Detect which cell encompasses the target text, then output its [x, y] center coordinate. 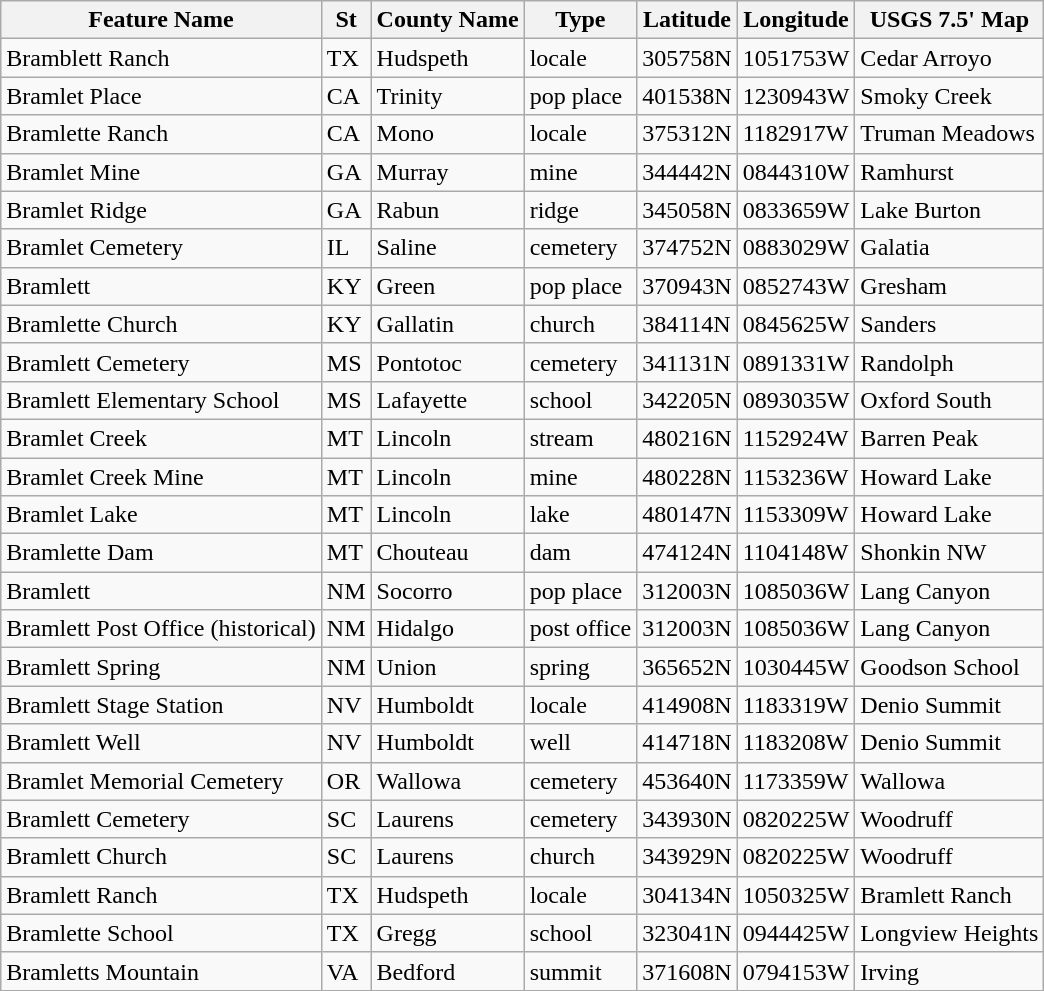
Bramlett Post Office (historical) [162, 629]
Saline [448, 248]
Bramlet Memorial Cemetery [162, 781]
Bramletts Mountain [162, 971]
370943N [687, 286]
Oxford South [950, 400]
Longview Heights [950, 933]
Gregg [448, 933]
0794153W [796, 971]
0845625W [796, 324]
Randolph [950, 362]
Murray [448, 172]
VA [346, 971]
1153236W [796, 477]
Bramlett Stage Station [162, 705]
1030445W [796, 667]
Socorro [448, 591]
Hidalgo [448, 629]
0852743W [796, 286]
0883029W [796, 248]
lake [580, 515]
384114N [687, 324]
0893035W [796, 400]
Goodson School [950, 667]
USGS 7.5' Map [950, 20]
OR [346, 781]
1183208W [796, 743]
Feature Name [162, 20]
Bramlet Place [162, 96]
1153309W [796, 515]
341131N [687, 362]
Lake Burton [950, 210]
Bramlett Spring [162, 667]
St [346, 20]
Bramlette Dam [162, 553]
Lafayette [448, 400]
dam [580, 553]
well [580, 743]
304134N [687, 895]
453640N [687, 781]
Trinity [448, 96]
Pontotoc [448, 362]
Bramlet Creek Mine [162, 477]
stream [580, 438]
Bramlet Cemetery [162, 248]
Rabun [448, 210]
0891331W [796, 362]
345058N [687, 210]
480228N [687, 477]
480216N [687, 438]
323041N [687, 933]
Ramhurst [950, 172]
0944425W [796, 933]
post office [580, 629]
Bramlette Ranch [162, 134]
Bedford [448, 971]
Bramlette School [162, 933]
Union [448, 667]
414718N [687, 743]
0833659W [796, 210]
365652N [687, 667]
342205N [687, 400]
401538N [687, 96]
summit [580, 971]
Shonkin NW [950, 553]
spring [580, 667]
343930N [687, 819]
1152924W [796, 438]
Bramlett Elementary School [162, 400]
Irving [950, 971]
Green [448, 286]
Truman Meadows [950, 134]
Longitude [796, 20]
344442N [687, 172]
1183319W [796, 705]
374752N [687, 248]
Gresham [950, 286]
ridge [580, 210]
Mono [448, 134]
1230943W [796, 96]
1104148W [796, 553]
1051753W [796, 58]
Bramlet Ridge [162, 210]
Bramlet Lake [162, 515]
305758N [687, 58]
Bramlett Well [162, 743]
Type [580, 20]
414908N [687, 705]
Bramlet Mine [162, 172]
480147N [687, 515]
Barren Peak [950, 438]
Latitude [687, 20]
Gallatin [448, 324]
474124N [687, 553]
Bramlette Church [162, 324]
Smoky Creek [950, 96]
1050325W [796, 895]
343929N [687, 857]
Chouteau [448, 553]
Bramlett Church [162, 857]
County Name [448, 20]
1173359W [796, 781]
Bramlet Creek [162, 438]
Bramblett Ranch [162, 58]
IL [346, 248]
Cedar Arroyo [950, 58]
375312N [687, 134]
Sanders [950, 324]
Galatia [950, 248]
0844310W [796, 172]
371608N [687, 971]
1182917W [796, 134]
